Detect which cell encompasses the target text, then output its (x, y) center coordinate. 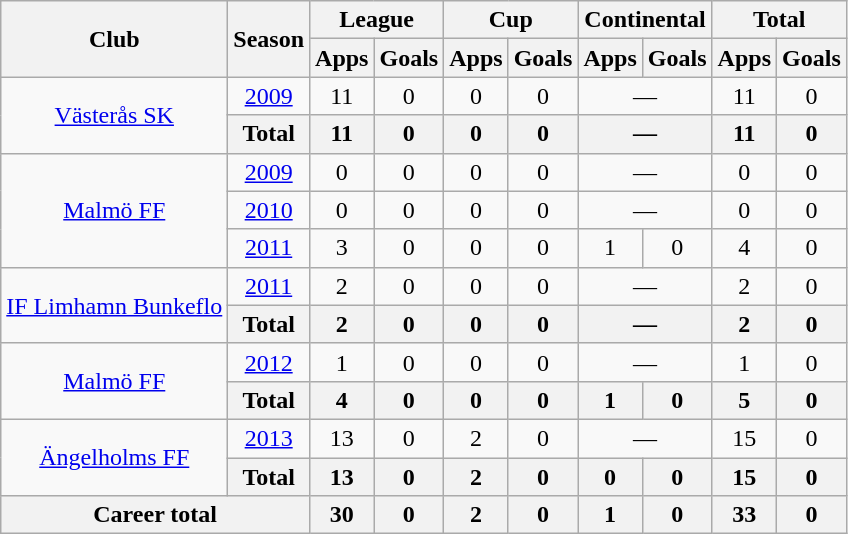
Ängelholms FF (114, 457)
2013 (269, 438)
League (377, 20)
Västerås SK (114, 115)
30 (342, 515)
Career total (156, 515)
Club (114, 39)
3 (342, 248)
33 (744, 515)
2010 (269, 210)
Season (269, 39)
Continental (645, 20)
IF Limhamn Bunkeflo (114, 305)
5 (744, 400)
2012 (269, 362)
Cup (511, 20)
